From the cell containing the given text, extract its center point as (X, Y) coordinate. 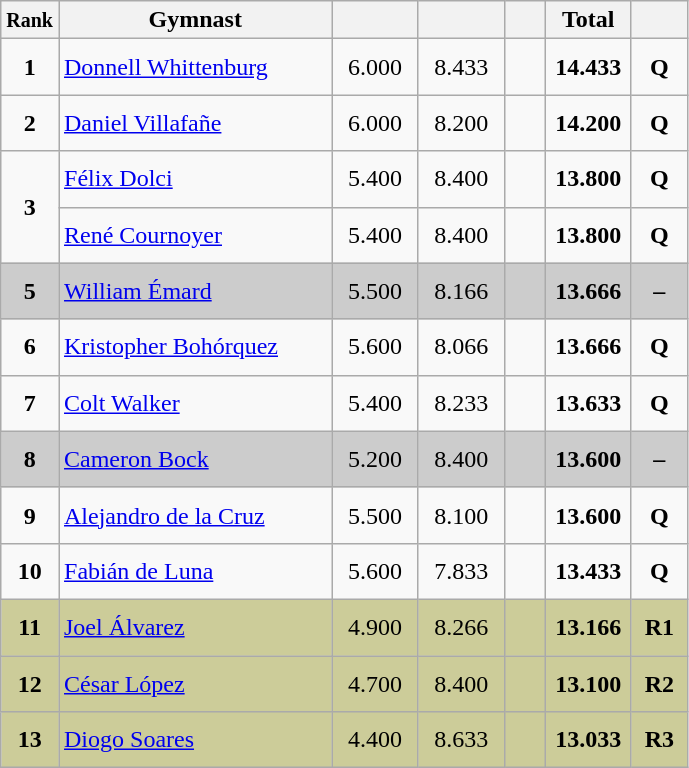
13.033 (588, 740)
14.200 (588, 123)
4.900 (375, 627)
8.200 (461, 123)
14.433 (588, 67)
Colt Walker (195, 403)
5 (30, 291)
9 (30, 515)
César López (195, 684)
5.200 (375, 459)
8.100 (461, 515)
Fabián de Luna (195, 571)
Cameron Bock (195, 459)
6 (30, 347)
R3 (659, 740)
7.833 (461, 571)
13.166 (588, 627)
Rank (30, 20)
8.266 (461, 627)
René Cournoyer (195, 235)
3 (30, 207)
Daniel Villafañe (195, 123)
Kristopher Bohórquez (195, 347)
Donnell Whittenburg (195, 67)
R1 (659, 627)
10 (30, 571)
Alejandro de la Cruz (195, 515)
13 (30, 740)
11 (30, 627)
1 (30, 67)
Total (588, 20)
2 (30, 123)
13.100 (588, 684)
R2 (659, 684)
8.633 (461, 740)
4.700 (375, 684)
8.233 (461, 403)
13.633 (588, 403)
William Émard (195, 291)
7 (30, 403)
4.400 (375, 740)
Félix Dolci (195, 179)
8 (30, 459)
8.166 (461, 291)
8.066 (461, 347)
13.433 (588, 571)
Diogo Soares (195, 740)
Gymnast (195, 20)
12 (30, 684)
8.433 (461, 67)
Joel Álvarez (195, 627)
